Determine the [X, Y] coordinate at the center of the cell enclosing the given text.  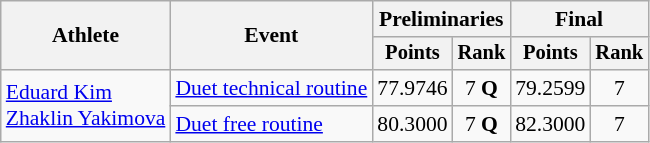
Eduard KimZhaklin Yakimova [86, 106]
79.2599 [550, 88]
Preliminaries [441, 19]
Duet free routine [271, 124]
77.9746 [412, 88]
80.3000 [412, 124]
Final [579, 19]
Event [271, 36]
Duet technical routine [271, 88]
82.3000 [550, 124]
Athlete [86, 36]
